From the cell containing the given text, extract its center point as [x, y] coordinate. 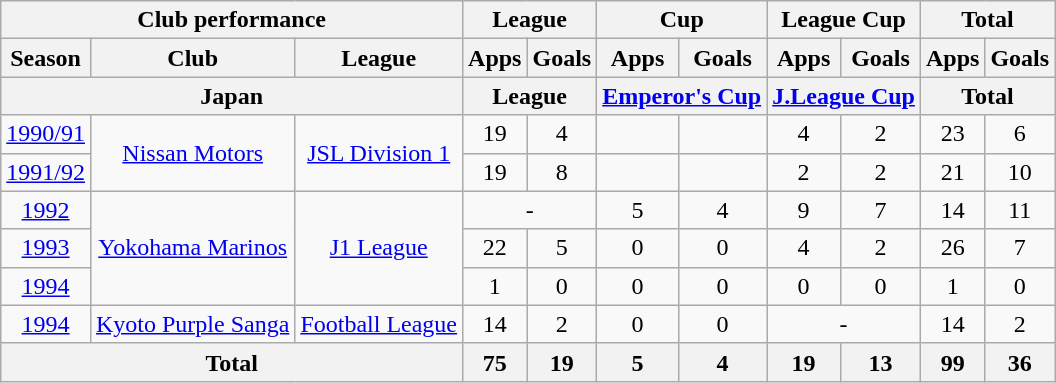
Cup [682, 20]
11 [1020, 210]
1993 [46, 248]
1992 [46, 210]
Yokohama Marinos [192, 248]
Club performance [232, 20]
Emperor's Cup [682, 96]
J.League Cup [844, 96]
Kyoto Purple Sanga [192, 324]
99 [952, 362]
6 [1020, 134]
Football League [379, 324]
22 [495, 248]
9 [804, 210]
23 [952, 134]
1990/91 [46, 134]
League Cup [844, 20]
JSL Division 1 [379, 153]
75 [495, 362]
Season [46, 58]
1991/92 [46, 172]
10 [1020, 172]
13 [881, 362]
Nissan Motors [192, 153]
26 [952, 248]
8 [562, 172]
Japan [232, 96]
36 [1020, 362]
Club [192, 58]
J1 League [379, 248]
21 [952, 172]
